Identify which cell holds the provided text, then report its [X, Y] central coordinate. 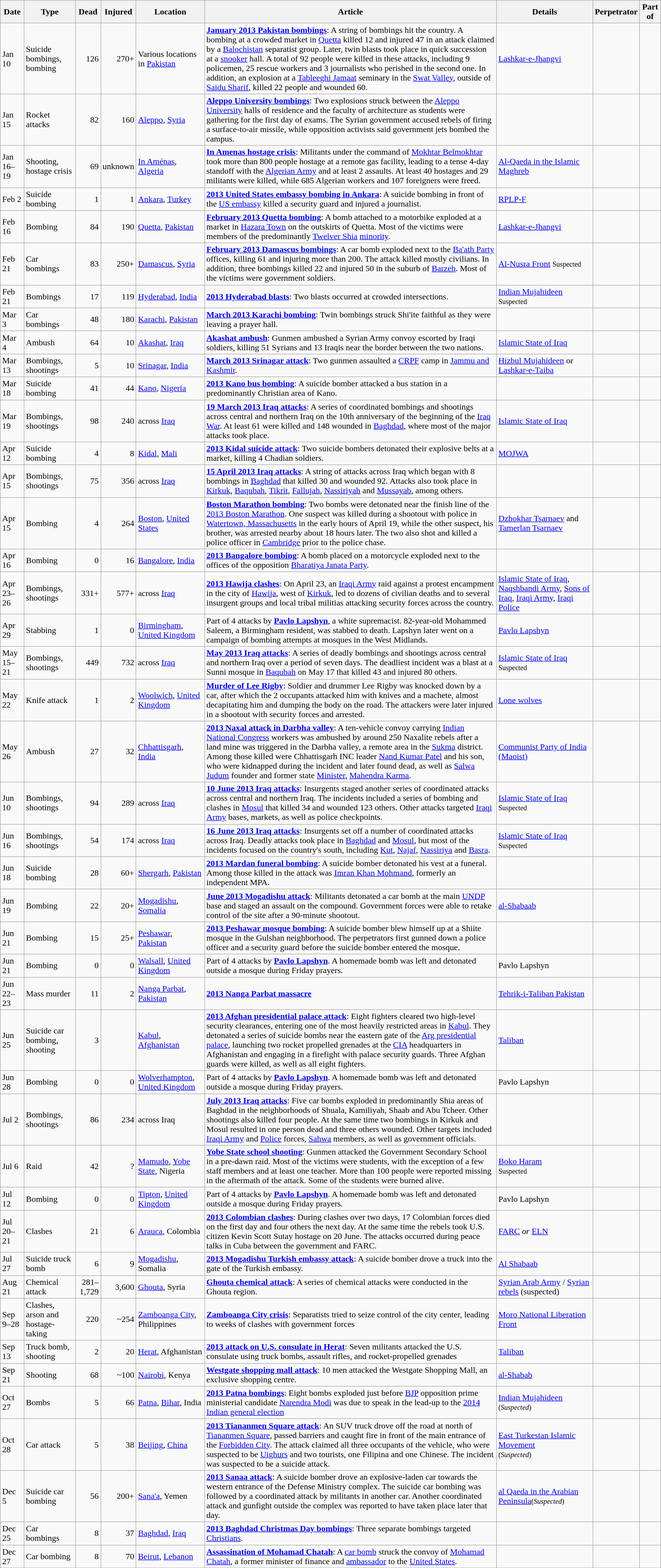
Date [12, 12]
240 [118, 421]
Jun 16 [12, 840]
Indian Mujahideen(Suspected) [544, 1402]
Clashes [49, 1232]
Jul 12 [12, 1199]
Clashes, arson and hostage-taking [49, 1319]
Suicide bombings, bombing [49, 59]
Islamic State of Iraq, Naqshbandi Army, Sons of Iraq, Iraqi Army, Iraqi Police [544, 593]
20+ [118, 905]
Kano, Nigeria [170, 388]
160 [118, 120]
234 [118, 1120]
Zamboanga City crisis: Separatists tried to seize control of the city center, leading to weeks of clashes with government forces [350, 1319]
Location [170, 12]
Kabul, Afghanistan [170, 1040]
Shooting, hostage crisis [49, 167]
Boston, United States [170, 523]
11 [88, 994]
Nanga Parbat, Pakistan [170, 994]
190 [118, 227]
Al Shabaab [544, 1264]
Car attack [49, 1444]
Kidal, Mali [170, 453]
68 [88, 1375]
200+ [118, 1496]
Dec 27 [12, 1556]
22 [88, 905]
270+ [118, 59]
60+ [118, 873]
66 [118, 1402]
Bangalore, India [170, 561]
Raid [49, 1167]
Knife attack [49, 700]
Syrian Arab Army / Syrian rebels (suspected) [544, 1287]
2013 Hyderabad blasts: Two blasts occurred at crowded intersections. [350, 297]
Jul 2 [12, 1120]
Injured [118, 12]
Walsall, United Kingdom [170, 965]
732 [118, 663]
FARC or ELN [544, 1232]
Feb 2 [12, 199]
3 [88, 1040]
Ghouta, Syria [170, 1287]
2013 United States embassy bombing in Ankara: A suicide bombing in front of the US embassy killed a security guard and injured a journalist. [350, 199]
Islamic State of Iraq Suspected [544, 663]
In Aménas, Algeria [170, 167]
al Qaeda in the Arabian Peninsula(Suspected) [544, 1496]
119 [118, 297]
Jan 15 [12, 120]
2013 Kidal suicide attack: Two suicide bombers detonated their explosive belts at a market, killing 4 Chadian soldiers. [350, 453]
Dzhokhar Tsarnaev and Tamerlan Tsarnaev [544, 523]
32 [118, 751]
Zamboanga City, Philippines [170, 1319]
Dec 25 [12, 1533]
Mamudo, Yobe State, Nigeria [170, 1167]
Oct 27 [12, 1402]
Apr 12 [12, 453]
? [118, 1167]
2013 Kano bus bombing: A suicide bomber attacked a bus station in a predominantly Christian area of Kano. [350, 388]
54 [88, 840]
al-Shabab [544, 1375]
Karachi, Pakistan [170, 319]
Al-Qaeda in the Islamic Maghreb [544, 167]
Dec 5 [12, 1496]
Peshawar, Pakistan [170, 938]
Birmingham, United Kingdom [170, 630]
28 [88, 873]
Sep 13 [12, 1352]
21 [88, 1232]
Apr 16 [12, 561]
20 [118, 1352]
Aleppo, Syria [170, 120]
449 [88, 663]
94 [88, 803]
Hizbul Mujahideen or Lashkar-e-Taiba [544, 365]
Perpetrator [616, 12]
Jan 10 [12, 59]
East Turkestan Islamic Movement(Suspected) [544, 1444]
Feb 16 [12, 227]
84 [88, 227]
17 [88, 297]
2013 Baghdad Christmas Day bombings: Three separate bombings targeted Christians. [350, 1533]
220 [88, 1319]
Baghdad, Iraq [170, 1533]
27 [88, 751]
~100 [118, 1375]
Jun 19 [12, 905]
Jul 20–21 [12, 1232]
Beijing, China [170, 1444]
Suicide car bombing, shooting [49, 1040]
37 [118, 1533]
Ghouta chemical attack: A series of chemical attacks were conducted in the Ghouta region. [350, 1287]
~254 [118, 1319]
126 [88, 59]
Details [544, 12]
Mar 13 [12, 365]
44 [118, 388]
Aug 21 [12, 1287]
2013 attack on U.S. consulate in Herat: Seven militants attacked the U.S. consulate using truck bombs, assault rifles, and rocket-propelled grenades [350, 1352]
Woolwich, United Kingdom [170, 700]
83 [88, 264]
16 [118, 561]
42 [88, 1167]
Tehrik-i-Taliban Pakistan [544, 994]
Part of [650, 12]
Jan 16–19 [12, 167]
Moro National Liberation Front [544, 1319]
75 [88, 481]
MOJWA [544, 453]
Mar 19 [12, 421]
38 [118, 1444]
48 [88, 319]
Oct 28 [12, 1444]
Rocket attacks [49, 120]
Lone wolves [544, 700]
264 [118, 523]
82 [88, 120]
Sep 21 [12, 1375]
Various locations in Pakistan [170, 59]
Jul 6 [12, 1167]
9 [118, 1264]
Ankara, Turkey [170, 199]
69 [88, 167]
Communist Party of India (Maoist) [544, 751]
356 [118, 481]
Shooting [49, 1375]
May 15–21 [12, 663]
Bombings [49, 297]
Mar 3 [12, 319]
Tipton, United Kingdom [170, 1199]
Patna, Bihar, India [170, 1402]
Suicide truck bomb [49, 1264]
Mass murder [49, 994]
Jun 22–23 [12, 994]
Akashat, Iraq [170, 342]
577+ [118, 593]
March 2013 Karachi bombing: Twin bombings struck Shi'ite faithful as they were leaving a prayer hall. [350, 319]
Jun 18 [12, 873]
41 [88, 388]
Wolverhampton, United Kingdom [170, 1083]
Mar 18 [12, 388]
Jun 28 [12, 1083]
Jul 27 [12, 1264]
Car bombing [49, 1556]
Beirut, Lebanon [170, 1556]
Jun 25 [12, 1040]
2013 Mogadishu Turkish embassy attack: A suicide bomber drove a truck into the gate of the Turkish embassy. [350, 1264]
64 [88, 342]
250+ [118, 264]
Sana'a, Yemen [170, 1496]
3,600 [118, 1287]
Assassination of Mohamad Chatah: A car bomb struck the convoy of Mohamad Chatah, a former minister of finance and ambassador to the United States. [350, 1556]
2013 Nanga Parbat massacre [350, 994]
Westgate shopping mall attack: 10 men attacked the Westgate Shopping Mall, an exclusive shopping centre. [350, 1375]
Boko HaramSuspected [544, 1167]
Hyderabad, India [170, 297]
Herat, Afghanistan [170, 1352]
331+ [88, 593]
Dead [88, 12]
281–1,729 [88, 1287]
Chhattisgarh, India [170, 751]
Quetta, Pakistan [170, 227]
Type [49, 12]
Article [350, 12]
56 [88, 1496]
Indian Mujahideen Suspected [544, 297]
Shergarh, Pakistan [170, 873]
Al-Nusra Front Suspected [544, 264]
Srinagar, India [170, 365]
Apr 29 [12, 630]
Arauca, Colombia [170, 1232]
al-Shabaab [544, 905]
98 [88, 421]
unknown [118, 167]
Sep 9–28 [12, 1319]
Suicide car bombing [49, 1496]
Nairobi, Kenya [170, 1375]
RPLP-F [544, 199]
Mar 4 [12, 342]
70 [118, 1556]
2013 Bangalore bombing: A bomb placed on a motorcycle exploded next to the offices of the opposition Bharatiya Janata Party. [350, 561]
Bombs [49, 1402]
15 [88, 938]
174 [118, 840]
180 [118, 319]
Apr 23–26 [12, 593]
25+ [118, 938]
Damascus, Syria [170, 264]
Chemical attack [49, 1287]
Stabbing [49, 630]
289 [118, 803]
Truck bomb, shooting [49, 1352]
May 22 [12, 700]
86 [88, 1120]
March 2013 Srinagar attack: Two gunmen assaulted a CRPF camp in Jammu and Kashmir. [350, 365]
May 26 [12, 751]
Jun 10 [12, 803]
